Find where the given text appears and provide that cell's center as (X, Y) coordinate. 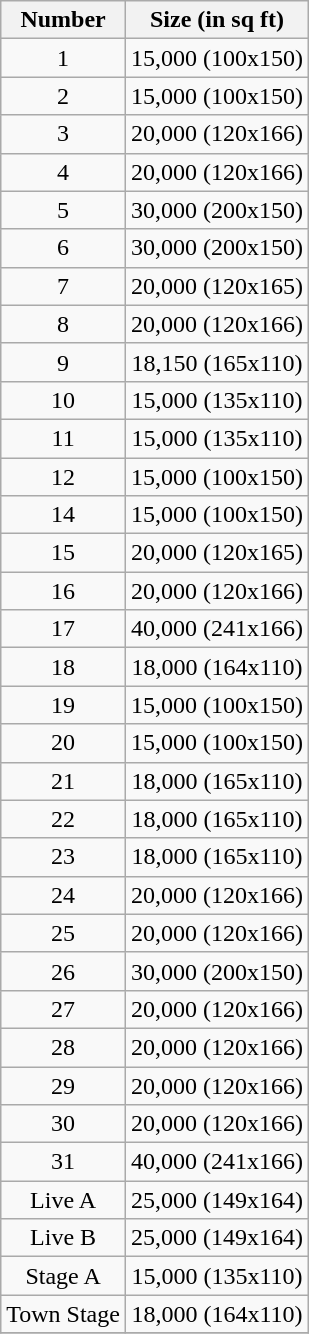
29 (64, 1085)
19 (64, 705)
Live A (64, 1200)
20 (64, 743)
23 (64, 857)
Live B (64, 1238)
22 (64, 819)
10 (64, 400)
12 (64, 477)
3 (64, 134)
15 (64, 553)
7 (64, 286)
26 (64, 971)
25 (64, 933)
Town Stage (64, 1314)
17 (64, 629)
4 (64, 172)
28 (64, 1047)
5 (64, 210)
1 (64, 58)
14 (64, 515)
24 (64, 895)
18,150 (165x110) (216, 362)
Number (64, 20)
27 (64, 1009)
9 (64, 362)
30 (64, 1124)
11 (64, 438)
Stage A (64, 1276)
31 (64, 1162)
8 (64, 324)
Size (in sq ft) (216, 20)
18 (64, 667)
21 (64, 781)
16 (64, 591)
2 (64, 96)
6 (64, 248)
